Identify which cell holds the provided text, then report its [x, y] central coordinate. 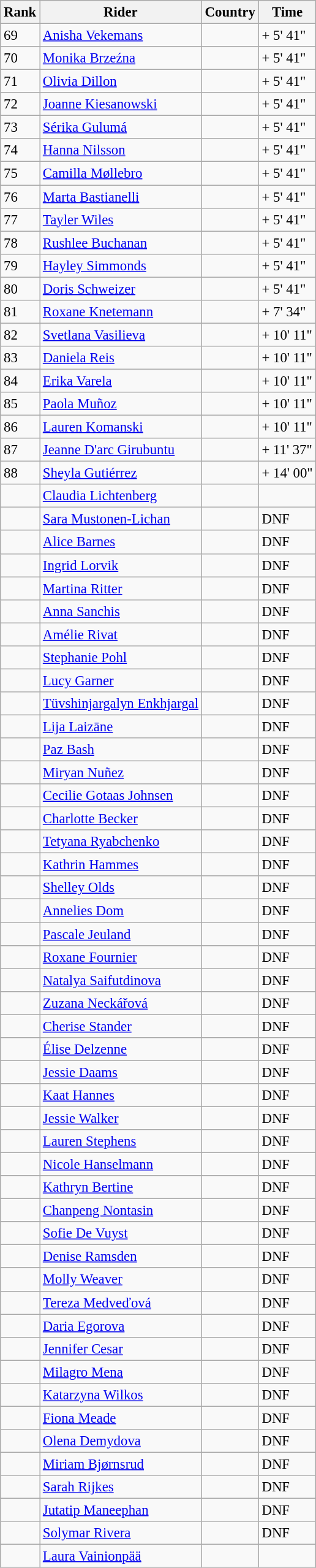
Zuzana Neckářová [121, 1003]
Sheyla Gutiérrez [121, 473]
79 [20, 265]
Svetlana Vasilieva [121, 335]
77 [20, 219]
Kathrin Hammes [121, 865]
Doris Schweizer [121, 289]
Solymar Rivera [121, 1533]
Laura Vainionpää [121, 1556]
Nicole Hanselmann [121, 1165]
+ 11' 37" [287, 450]
Katarzyna Wilkos [121, 1395]
Alice Barnes [121, 542]
Amélie Rivat [121, 634]
Daniela Reis [121, 358]
Time [287, 12]
Charlotte Becker [121, 819]
82 [20, 335]
Sara Mustonen-Lichan [121, 519]
Ingrid Lorvik [121, 565]
Jessie Daams [121, 1072]
Olena Demydova [121, 1441]
Jessie Walker [121, 1118]
Daria Egorova [121, 1326]
Fiona Meade [121, 1418]
Jeanne D'arc Girubuntu [121, 450]
81 [20, 312]
Camilla Møllebro [121, 173]
Shelley Olds [121, 888]
Annelies Dom [121, 911]
75 [20, 173]
Natalya Saifutdinova [121, 980]
70 [20, 58]
Jutatip Maneephan [121, 1510]
Lucy Garner [121, 680]
Milagro Mena [121, 1372]
Denise Ramsden [121, 1257]
83 [20, 358]
+ 14' 00" [287, 473]
78 [20, 243]
Kathryn Bertine [121, 1187]
74 [20, 150]
Cherise Stander [121, 1026]
Miryan Nuñez [121, 773]
Pascale Jeuland [121, 934]
Cecilie Gotaas Johnsen [121, 796]
86 [20, 427]
Miriam Bjørnsrud [121, 1464]
76 [20, 197]
Olivia Dillon [121, 82]
Kaat Hannes [121, 1095]
Roxane Knetemann [121, 312]
Marta Bastianelli [121, 197]
Anna Sanchis [121, 611]
+ 7' 34" [287, 312]
87 [20, 450]
Hanna Nilsson [121, 150]
72 [20, 104]
Rider [121, 12]
Tetyana Ryabchenko [121, 842]
Monika Brzeźna [121, 58]
Sofie De Vuyst [121, 1233]
Molly Weaver [121, 1280]
71 [20, 82]
Paola Muñoz [121, 404]
Rushlee Buchanan [121, 243]
84 [20, 381]
Jennifer Cesar [121, 1349]
Country [230, 12]
Stephanie Pohl [121, 658]
Hayley Simmonds [121, 265]
73 [20, 127]
Chanpeng Nontasin [121, 1211]
Élise Delzenne [121, 1049]
Joanne Kiesanowski [121, 104]
Paz Bash [121, 750]
80 [20, 289]
Sérika Gulumá [121, 127]
85 [20, 404]
Lauren Komanski [121, 427]
Lauren Stephens [121, 1141]
Tayler Wiles [121, 219]
Roxane Fournier [121, 957]
Tüvshinjargalyn Enkhjargal [121, 704]
Tereza Medveďová [121, 1303]
88 [20, 473]
Martina Ritter [121, 588]
Sarah Rijkes [121, 1487]
Erika Varela [121, 381]
Claudia Lichtenberg [121, 496]
69 [20, 36]
Anisha Vekemans [121, 36]
Rank [20, 12]
Lija Laizāne [121, 726]
